Search for the cell housing the specified text and yield its [x, y] center coordinate. 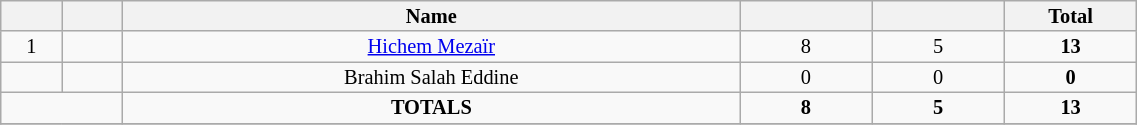
Hichem Mezaïr [432, 46]
TOTALS [432, 108]
1 [32, 46]
Total [1070, 16]
Brahim Salah Eddine [432, 78]
Name [432, 16]
